Return the (X, Y) coordinate for the center point of the cell that contains the specified text.  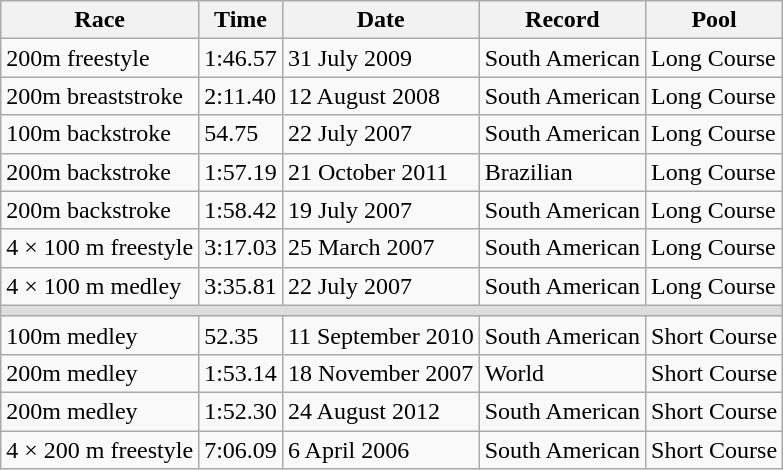
200m breaststroke (100, 96)
52.35 (241, 335)
3:35.81 (241, 286)
3:17.03 (241, 248)
4 × 100 m freestyle (100, 248)
54.75 (241, 134)
12 August 2008 (380, 96)
21 October 2011 (380, 172)
31 July 2009 (380, 58)
Race (100, 20)
1:52.30 (241, 411)
7:06.09 (241, 449)
1:58.42 (241, 210)
Time (241, 20)
World (562, 373)
6 April 2006 (380, 449)
18 November 2007 (380, 373)
24 August 2012 (380, 411)
2:11.40 (241, 96)
Date (380, 20)
Brazilian (562, 172)
1:57.19 (241, 172)
200m freestyle (100, 58)
4 × 200 m freestyle (100, 449)
1:53.14 (241, 373)
Record (562, 20)
Pool (714, 20)
4 × 100 m medley (100, 286)
1:46.57 (241, 58)
19 July 2007 (380, 210)
11 September 2010 (380, 335)
25 March 2007 (380, 248)
100m medley (100, 335)
100m backstroke (100, 134)
